Identify which cell holds the provided text, then report its [x, y] central coordinate. 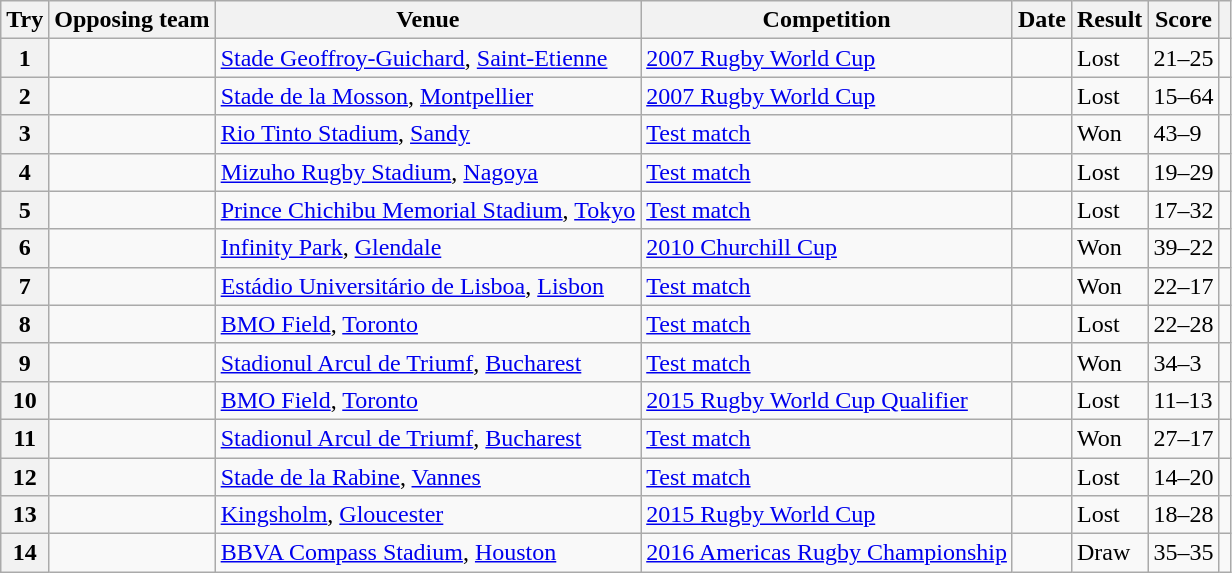
2015 Rugby World Cup Qualifier [827, 400]
27–17 [1184, 438]
13 [25, 515]
9 [25, 362]
43–9 [1184, 134]
Estádio Universitário de Lisboa, Lisbon [428, 286]
Stade de la Rabine, Vannes [428, 477]
4 [25, 172]
Prince Chichibu Memorial Stadium, Tokyo [428, 210]
Score [1184, 20]
Date [1042, 20]
Kingsholm, Gloucester [428, 515]
Result [1109, 20]
8 [25, 324]
34–3 [1184, 362]
Mizuho Rugby Stadium, Nagoya [428, 172]
2010 Churchill Cup [827, 248]
1 [25, 58]
17–32 [1184, 210]
14 [25, 553]
22–28 [1184, 324]
39–22 [1184, 248]
11–13 [1184, 400]
Stade de la Mosson, Montpellier [428, 96]
BBVA Compass Stadium, Houston [428, 553]
3 [25, 134]
21–25 [1184, 58]
10 [25, 400]
18–28 [1184, 515]
Stade Geoffroy-Guichard, Saint-Etienne [428, 58]
Infinity Park, Glendale [428, 248]
12 [25, 477]
14–20 [1184, 477]
2015 Rugby World Cup [827, 515]
22–17 [1184, 286]
2016 Americas Rugby Championship [827, 553]
5 [25, 210]
Opposing team [132, 20]
11 [25, 438]
15–64 [1184, 96]
7 [25, 286]
6 [25, 248]
Draw [1109, 553]
Rio Tinto Stadium, Sandy [428, 134]
Venue [428, 20]
2 [25, 96]
19–29 [1184, 172]
Competition [827, 20]
35–35 [1184, 553]
Try [25, 20]
